Search for the cell housing the specified text and yield its (X, Y) center coordinate. 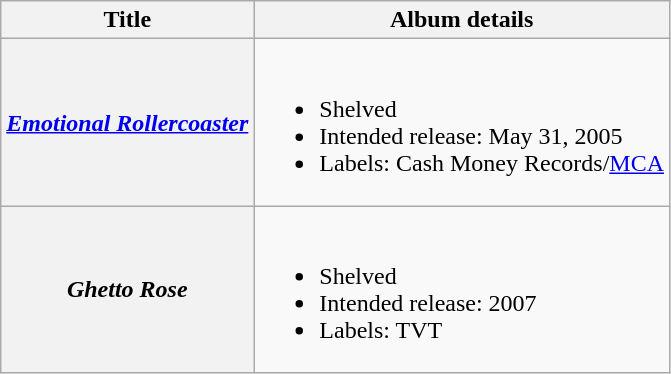
ShelvedIntended release: 2007Labels: TVT (462, 290)
Ghetto Rose (128, 290)
Album details (462, 20)
Title (128, 20)
ShelvedIntended release: May 31, 2005Labels: Cash Money Records/MCA (462, 122)
Emotional Rollercoaster (128, 122)
